Pinpoint the cell where the given text exists, returning its (x, y) midpoint coordinate. 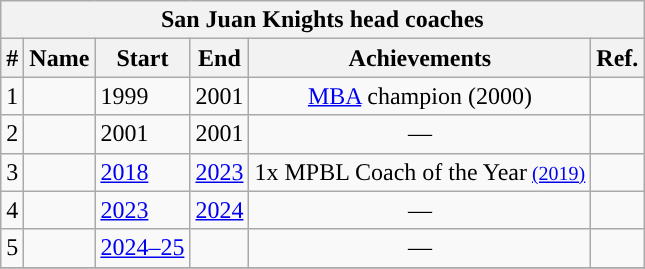
1999 (142, 96)
End (220, 58)
2024–25 (142, 248)
1x MPBL Coach of the Year (2019) (420, 172)
1 (12, 96)
3 (12, 172)
2024 (220, 210)
MBA champion (2000) (420, 96)
Achievements (420, 58)
Ref. (618, 58)
Start (142, 58)
Name (60, 58)
2 (12, 134)
4 (12, 210)
San Juan Knights head coaches (322, 20)
# (12, 58)
5 (12, 248)
2018 (142, 172)
